Find where the given text appears and provide that cell's center as (X, Y) coordinate. 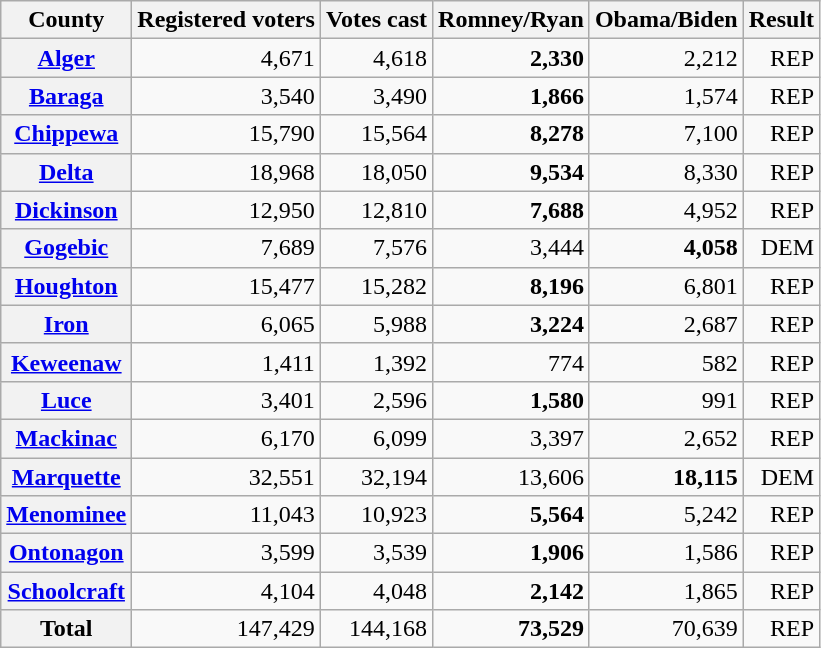
10,923 (376, 515)
147,429 (226, 629)
3,539 (376, 553)
3,397 (512, 438)
15,282 (376, 286)
4,104 (226, 591)
4,048 (376, 591)
4,618 (376, 58)
Keweenaw (66, 362)
3,444 (512, 248)
1,586 (666, 553)
1,574 (666, 96)
4,952 (666, 210)
3,599 (226, 553)
Registered voters (226, 20)
Gogebic (66, 248)
5,242 (666, 515)
3,401 (226, 400)
4,058 (666, 248)
13,606 (512, 477)
1,866 (512, 96)
3,540 (226, 96)
2,687 (666, 324)
8,196 (512, 286)
2,142 (512, 591)
1,906 (512, 553)
6,801 (666, 286)
Menominee (66, 515)
County (66, 20)
18,968 (226, 172)
144,168 (376, 629)
582 (666, 362)
Votes cast (376, 20)
2,330 (512, 58)
Baraga (66, 96)
Total (66, 629)
2,212 (666, 58)
Houghton (66, 286)
1,411 (226, 362)
Iron (66, 324)
Luce (66, 400)
Delta (66, 172)
Result (781, 20)
11,043 (226, 515)
Romney/Ryan (512, 20)
Mackinac (66, 438)
15,790 (226, 134)
6,065 (226, 324)
4,671 (226, 58)
Obama/Biden (666, 20)
5,988 (376, 324)
991 (666, 400)
2,652 (666, 438)
3,490 (376, 96)
7,689 (226, 248)
Ontonagon (66, 553)
70,639 (666, 629)
Dickinson (66, 210)
32,551 (226, 477)
774 (512, 362)
32,194 (376, 477)
15,477 (226, 286)
6,170 (226, 438)
7,576 (376, 248)
12,950 (226, 210)
18,050 (376, 172)
12,810 (376, 210)
73,529 (512, 629)
8,330 (666, 172)
6,099 (376, 438)
18,115 (666, 477)
1,865 (666, 591)
Chippewa (66, 134)
Marquette (66, 477)
3,224 (512, 324)
7,100 (666, 134)
1,580 (512, 400)
8,278 (512, 134)
Alger (66, 58)
9,534 (512, 172)
Schoolcraft (66, 591)
2,596 (376, 400)
7,688 (512, 210)
15,564 (376, 134)
5,564 (512, 515)
1,392 (376, 362)
